From the cell containing the given text, extract its center point as (x, y) coordinate. 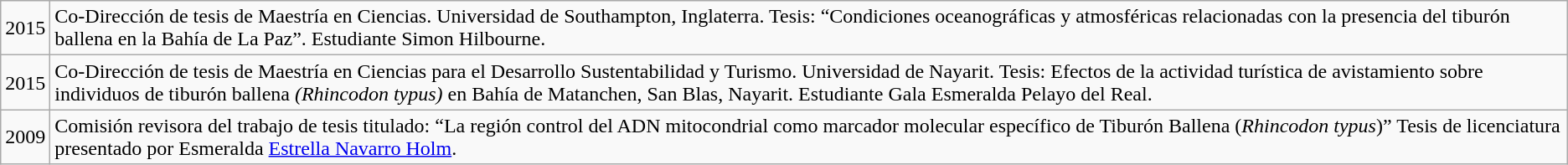
2009 (25, 137)
